Locate the cell with the specified text and output its (x, y) center coordinate. 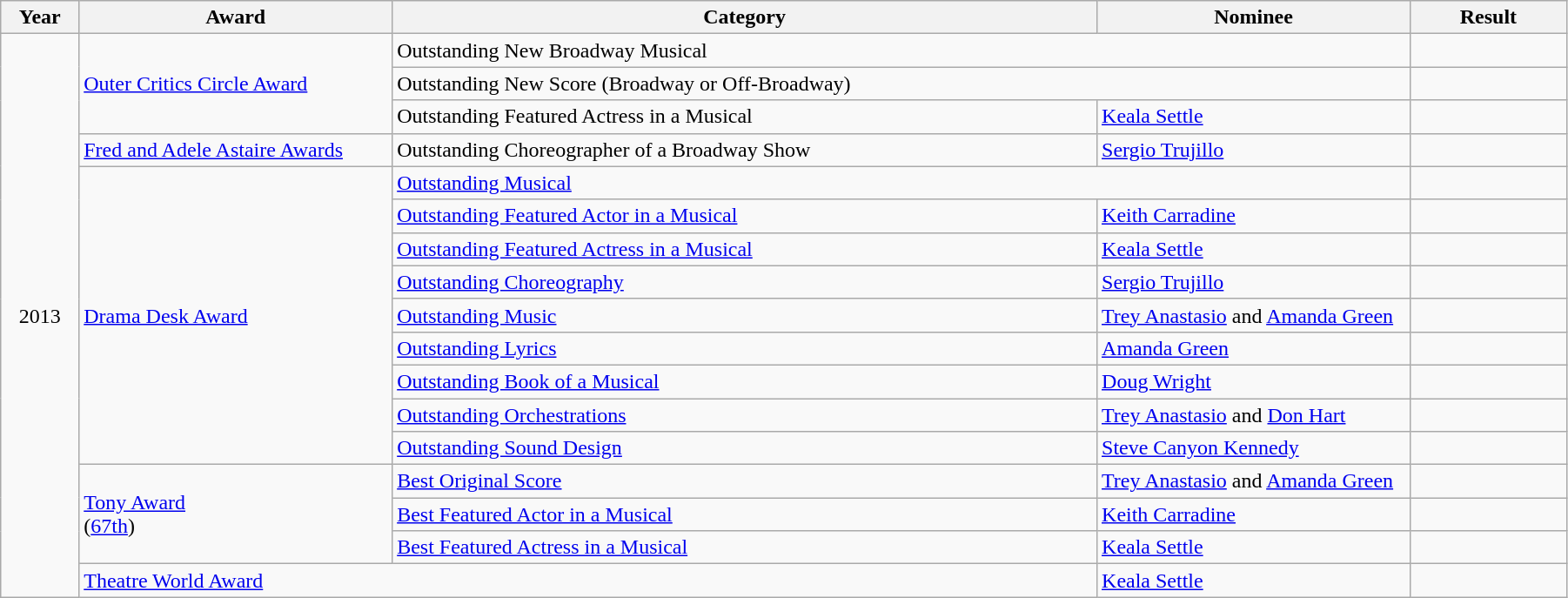
Tony Award(67th) (236, 514)
Doug Wright (1254, 381)
Outstanding New Broadway Musical (901, 50)
Theatre World Award (588, 581)
Nominee (1254, 17)
Category (745, 17)
Outstanding Orchestrations (745, 415)
Outstanding Featured Actor in a Musical (745, 216)
Result (1488, 17)
Outer Critics Circle Award (236, 84)
Outstanding Music (745, 315)
Drama Desk Award (236, 315)
Outstanding Choreographer of a Broadway Show (745, 150)
Outstanding Sound Design (745, 448)
Trey Anastasio and Don Hart (1254, 415)
Amanda Green (1254, 348)
Best Featured Actress in a Musical (745, 548)
2013 (40, 315)
Best Featured Actor in a Musical (745, 514)
Outstanding Lyrics (745, 348)
Fred and Adele Astaire Awards (236, 150)
Outstanding Choreography (745, 282)
Best Original Score (745, 481)
Year (40, 17)
Outstanding Book of a Musical (745, 381)
Steve Canyon Kennedy (1254, 448)
Outstanding New Score (Broadway or Off-Broadway) (901, 84)
Award (236, 17)
Outstanding Musical (901, 183)
